Return (x, y) of the center of cell containing provided text 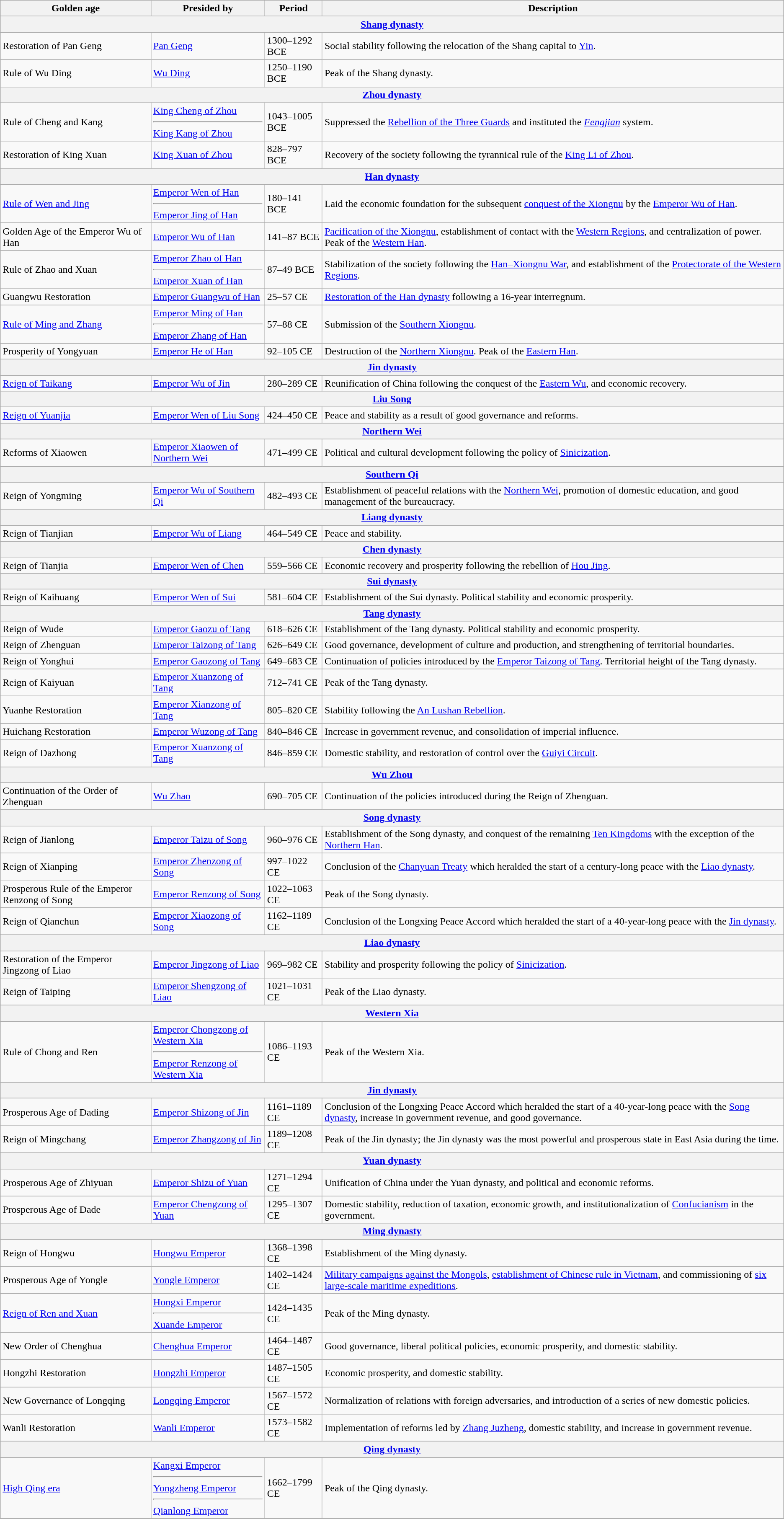
Reign of Taikang (76, 383)
1021–1031 CE (293, 992)
Emperor Xiaowen of Northern Wei (208, 452)
997–1022 CE (293, 866)
Increase in government revenue, and consolidation of imperial influence. (553, 731)
Peak of the Liao dynasty. (553, 992)
Establishment of the Song dynasty, and conquest of the remaining Ten Kingdoms with the exception of the Northern Han. (553, 840)
87–49 BCE (293, 269)
Rule of Chong and Ren (76, 1052)
Domestic stability, and restoration of control over the Guiyi Circuit. (553, 753)
Reign of Tianjia (76, 565)
High Qing era (76, 1488)
Emperor Wuzong of Tang (208, 731)
Domestic stability, reduction of taxation, economic growth, and institutionalization of Confucianism in the government. (553, 1210)
Hongzhi Restoration (76, 1373)
1086–1193 CE (293, 1052)
Reign of Tianjian (76, 533)
1424–1435 CE (293, 1313)
Reunification of China following the conquest of the Eastern Wu, and economic recovery. (553, 383)
Good governance, liberal political policies, economic prosperity, and domestic stability. (553, 1346)
Peak of the Ming dynasty. (553, 1313)
471–499 CE (293, 452)
Rule of Wen and Jing (76, 204)
846–859 CE (293, 753)
Rule of Wu Ding (76, 73)
1250–1190 BCE (293, 73)
1662–1799 CE (293, 1488)
Establishment of the Sui dynasty. Political stability and economic prosperity. (553, 597)
141–87 BCE (293, 236)
Golden age (76, 8)
969–982 CE (293, 964)
Emperor Taizu of Song (208, 840)
Unification of China under the Yuan dynasty, and political and economic reforms. (553, 1182)
828–797 BCE (293, 155)
Emperor Taizong of Tang (208, 645)
626–649 CE (293, 645)
180–141 BCE (293, 204)
960–976 CE (293, 840)
712–741 CE (293, 683)
Huichang Restoration (76, 731)
Rule of Cheng and Kang (76, 122)
Reign of Mingchang (76, 1139)
King Xuan of Zhou (208, 155)
Wu Zhou (392, 775)
Reign of Ren and Xuan (76, 1313)
New Governance of Longqing (76, 1400)
Peak of the Western Xia. (553, 1052)
Emperor Renzong of Song (208, 894)
Northern Wei (392, 431)
1573–1582 CE (293, 1428)
Emperor Wu of Liang (208, 533)
1368–1398 CE (293, 1253)
Stabilization of the society following the Han–Xiongnu War, and establishment of the Protectorate of the Western Regions. (553, 269)
Prosperous Age of Dading (76, 1112)
Emperor Zhangzong of Jin (208, 1139)
Social stability following the relocation of the Shang capital to Yin. (553, 46)
Stability following the An Lushan Rebellion. (553, 710)
Chen dynasty (392, 549)
Emperor Wu of Jin (208, 383)
Prosperous Age of Yongle (76, 1280)
1487–1505 CE (293, 1373)
Reign of Kaiyuan (76, 683)
Emperor Shengzong of Liao (208, 992)
559–566 CE (293, 565)
Wu Ding (208, 73)
Ming dynasty (392, 1231)
Emperor Zhenzong of Song (208, 866)
Reign of Dazhong (76, 753)
Emperor Wu of Southern Qi (208, 496)
25–57 CE (293, 297)
57–88 CE (293, 324)
Qing dynasty (392, 1449)
Hongxi EmperorXuande Emperor (208, 1313)
Continuation of the Order of Zhenguan (76, 796)
Conclusion of the Longxing Peace Accord which heralded the start of a 40-year-long peace with the Jin dynasty. (553, 921)
Emperor Gaozu of Tang (208, 629)
1567–1572 CE (293, 1400)
Reign of Xianping (76, 866)
Wanli Emperor (208, 1428)
Peace and stability. (553, 533)
Conclusion of the Chanyuan Treaty which heralded the start of a century-long peace with the Liao dynasty. (553, 866)
Emperor Xianzong of Tang (208, 710)
Prosperous Age of Dade (76, 1210)
1189–1208 CE (293, 1139)
Emperor Shizu of Yuan (208, 1182)
Continuation of the policies introduced during the Reign of Zhenguan. (553, 796)
Reign of Yuanjia (76, 415)
Peace and stability as a result of good governance and reforms. (553, 415)
Emperor Ming of HanEmperor Zhang of Han (208, 324)
Submission of the Southern Xiongnu. (553, 324)
Establishment of the Tang dynasty. Political stability and economic prosperity. (553, 629)
Liu Song (392, 399)
Yuan dynasty (392, 1161)
Suppressed the Rebellion of the Three Guards and instituted the Fengjian system. (553, 122)
1295–1307 CE (293, 1210)
Emperor Wen of Sui (208, 597)
Reign of Yonghui (76, 661)
1271–1294 CE (293, 1182)
Implementation of reforms led by Zhang Juzheng, domestic stability, and increase in government revenue. (553, 1428)
Peak of the Shang dynasty. (553, 73)
Restoration of King Xuan (76, 155)
Peak of the Tang dynasty. (553, 683)
Western Xia (392, 1013)
Normalization of relations with foreign adversaries, and introduction of a series of new domestic policies. (553, 1400)
Shang dynasty (392, 24)
1464–1487 CE (293, 1346)
Pan Geng (208, 46)
Hongzhi Emperor (208, 1373)
Description (553, 8)
Restoration of the Emperor Jingzong of Liao (76, 964)
Peak of the Song dynasty. (553, 894)
Prosperity of Yongyuan (76, 351)
280–289 CE (293, 383)
Emperor Wu of Han (208, 236)
Emperor Shizong of Jin (208, 1112)
Reign of Kaihuang (76, 597)
Recovery of the society following the tyrannical rule of the King Li of Zhou. (553, 155)
Good governance, development of culture and production, and strengthening of territorial boundaries. (553, 645)
Reign of Taiping (76, 992)
Establishment of peaceful relations with the Northern Wei, promotion of domestic education, and good management of the bureaucracy. (553, 496)
Period (293, 8)
Emperor He of Han (208, 351)
805–820 CE (293, 710)
Han dynasty (392, 176)
Reign of Hongwu (76, 1253)
Military campaigns against the Mongols, establishment of Chinese rule in Vietnam, and commissioning of six large-scale maritime expeditions. (553, 1280)
1022–1063 CE (293, 894)
Prosperous Age of Zhiyuan (76, 1182)
Reign of Jianlong (76, 840)
Reign of Zhenguan (76, 645)
464–549 CE (293, 533)
Pacification of the Xiongnu, establishment of contact with the Western Regions, and centralization of power. Peak of the Western Han. (553, 236)
1162–1189 CE (293, 921)
Peak of the Jin dynasty; the Jin dynasty was the most powerful and prosperous state in East Asia during the time. (553, 1139)
Longqing Emperor (208, 1400)
Zhou dynasty (392, 95)
Wu Zhao (208, 796)
1161–1189 CE (293, 1112)
Wanli Restoration (76, 1428)
Song dynasty (392, 818)
Southern Qi (392, 474)
Hongwu Emperor (208, 1253)
Stability and prosperity following the policy of Sinicization. (553, 964)
Political and cultural development following the policy of Sinicization. (553, 452)
Reign of Yongming (76, 496)
Emperor Chongzong of Western XiaEmperor Renzong of Western Xia (208, 1052)
Presided by (208, 8)
Emperor Xiaozong of Song (208, 921)
Kangxi EmperorYongzheng EmperorQianlong Emperor (208, 1488)
Emperor Zhao of HanEmperor Xuan of Han (208, 269)
King Cheng of ZhouKing Kang of Zhou (208, 122)
Emperor Gaozong of Tang (208, 661)
Reign of Wude (76, 629)
Prosperous Rule of the Emperor Renzong of Song (76, 894)
Chenghua Emperor (208, 1346)
Yuanhe Restoration (76, 710)
649–683 CE (293, 661)
Emperor Wen of HanEmperor Jing of Han (208, 204)
New Order of Chenghua (76, 1346)
1043–1005 BCE (293, 122)
1402–1424 CE (293, 1280)
618–626 CE (293, 629)
Reforms of Xiaowen (76, 452)
Emperor Guangwu of Han (208, 297)
Reign of Qianchun (76, 921)
Peak of the Qing dynasty. (553, 1488)
Restoration of Pan Geng (76, 46)
Sui dynasty (392, 581)
Guangwu Restoration (76, 297)
1300–1292 BCE (293, 46)
Continuation of policies introduced by the Emperor Taizong of Tang. Territorial height of the Tang dynasty. (553, 661)
Emperor Wen of Liu Song (208, 415)
Establishment of the Ming dynasty. (553, 1253)
424–450 CE (293, 415)
Golden Age of the Emperor Wu of Han (76, 236)
Emperor Chengzong of Yuan (208, 1210)
Destruction of the Northern Xiongnu. Peak of the Eastern Han. (553, 351)
690–705 CE (293, 796)
Restoration of the Han dynasty following a 16-year interregnum. (553, 297)
840–846 CE (293, 731)
581–604 CE (293, 597)
Economic recovery and prosperity following the rebellion of Hou Jing. (553, 565)
Liao dynasty (392, 943)
482–493 CE (293, 496)
Rule of Zhao and Xuan (76, 269)
Yongle Emperor (208, 1280)
Emperor Jingzong of Liao (208, 964)
Liang dynasty (392, 517)
Laid the economic foundation for the subsequent conquest of the Xiongnu by the Emperor Wu of Han. (553, 204)
92–105 CE (293, 351)
Rule of Ming and Zhang (76, 324)
Emperor Wen of Chen (208, 565)
Tang dynasty (392, 613)
Economic prosperity, and domestic stability. (553, 1373)
